Identify which cell holds the provided text, then report its [x, y] central coordinate. 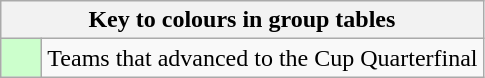
Teams that advanced to the Cup Quarterfinal [262, 58]
Key to colours in group tables [242, 20]
